Return (X, Y) of the center of cell containing provided text 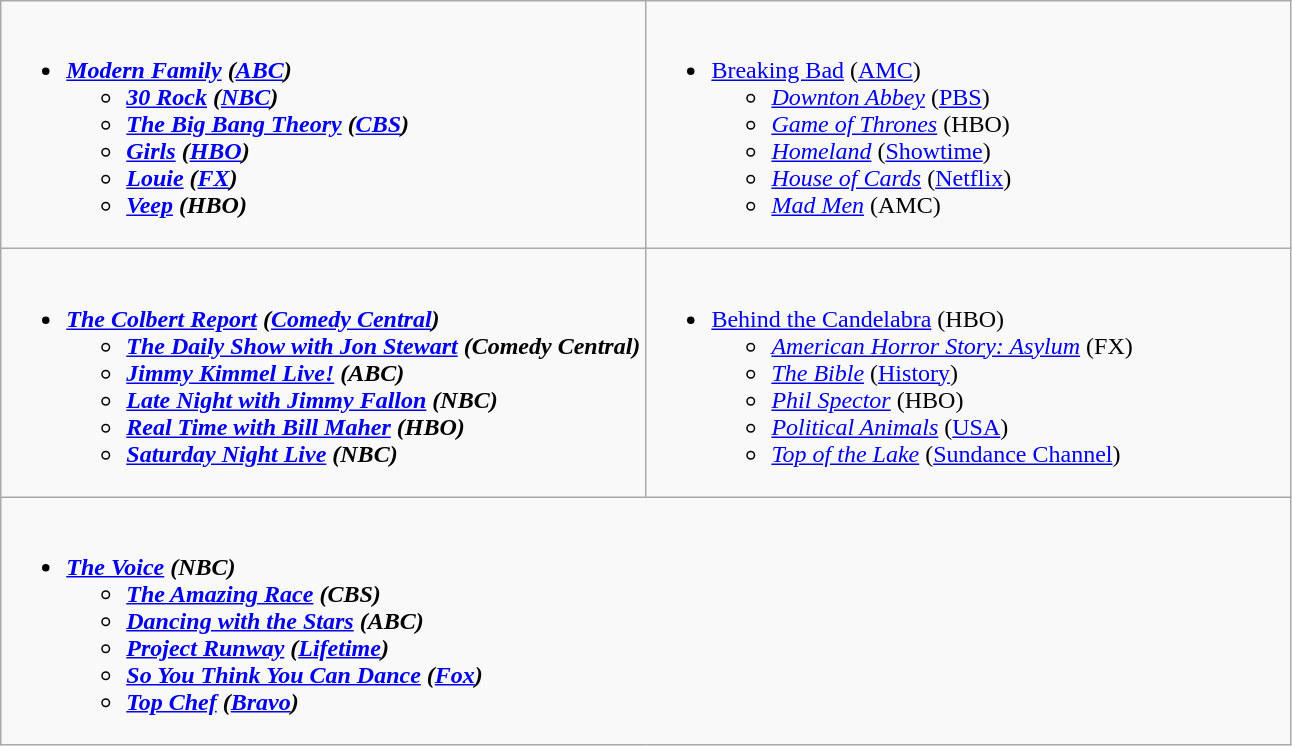
The Voice (NBC)The Amazing Race (CBS)Dancing with the Stars (ABC)Project Runway (Lifetime)So You Think You Can Dance (Fox)Top Chef (Bravo) (646, 621)
Modern Family (ABC)30 Rock (NBC)The Big Bang Theory (CBS)Girls (HBO)Louie (FX)Veep (HBO) (324, 125)
Breaking Bad (AMC)Downton Abbey (PBS)Game of Thrones (HBO)Homeland (Showtime)House of Cards (Netflix)Mad Men (AMC) (968, 125)
